Return the [x, y] coordinate for the center point of the cell that contains the specified text.  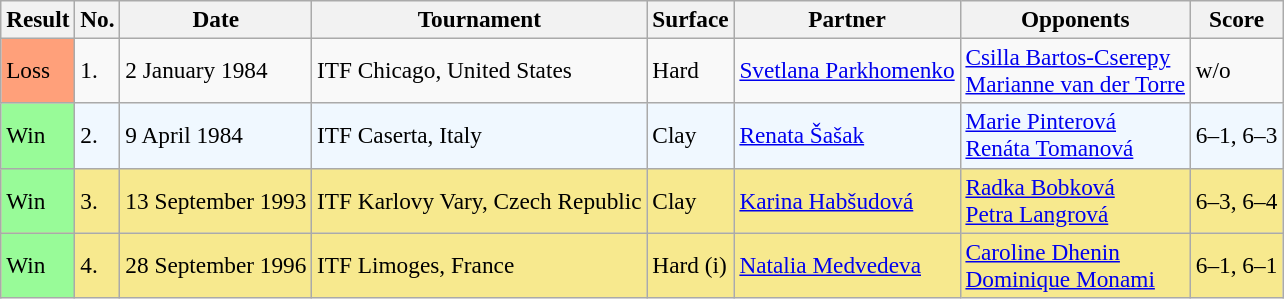
2. [98, 136]
ITF Karlovy Vary, Czech Republic [480, 200]
w/o [1236, 70]
3. [98, 200]
9 April 1984 [216, 136]
6–3, 6–4 [1236, 200]
Csilla Bartos-Cserepy Marianne van der Torre [1075, 70]
Hard (i) [690, 264]
Karina Habšudová [847, 200]
6–1, 6–1 [1236, 264]
Radka Bobková Petra Langrová [1075, 200]
Tournament [480, 19]
4. [98, 264]
Score [1236, 19]
Date [216, 19]
Renata Šašak [847, 136]
ITF Chicago, United States [480, 70]
Surface [690, 19]
Partner [847, 19]
2 January 1984 [216, 70]
Result [38, 19]
Natalia Medvedeva [847, 264]
28 September 1996 [216, 264]
Svetlana Parkhomenko [847, 70]
13 September 1993 [216, 200]
6–1, 6–3 [1236, 136]
Opponents [1075, 19]
No. [98, 19]
ITF Limoges, France [480, 264]
Hard [690, 70]
Marie Pinterová Renáta Tomanová [1075, 136]
1. [98, 70]
Caroline Dhenin Dominique Monami [1075, 264]
ITF Caserta, Italy [480, 136]
Loss [38, 70]
